Detect which cell encompasses the target text, then output its (x, y) center coordinate. 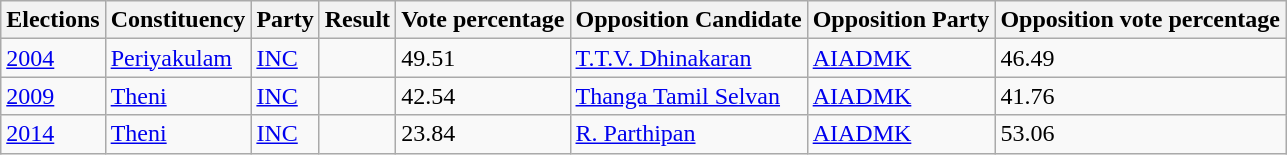
Periyakulam (178, 58)
R. Parthipan (688, 134)
Result (357, 20)
53.06 (1140, 134)
Opposition Candidate (688, 20)
2009 (53, 96)
Thanga Tamil Selvan (688, 96)
41.76 (1140, 96)
Party (285, 20)
Opposition vote percentage (1140, 20)
46.49 (1140, 58)
2004 (53, 58)
T.T.V. Dhinakaran (688, 58)
Constituency (178, 20)
23.84 (483, 134)
42.54 (483, 96)
2014 (53, 134)
Vote percentage (483, 20)
49.51 (483, 58)
Opposition Party (901, 20)
Elections (53, 20)
